Locate the cell with the specified text and output its [x, y] center coordinate. 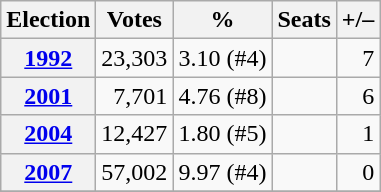
% [222, 20]
2001 [48, 96]
3.10 (#4) [222, 58]
1992 [48, 58]
Seats [304, 20]
2004 [48, 134]
7,701 [134, 96]
+/– [358, 20]
6 [358, 96]
9.97 (#4) [222, 172]
Votes [134, 20]
12,427 [134, 134]
2007 [48, 172]
1 [358, 134]
57,002 [134, 172]
4.76 (#8) [222, 96]
23,303 [134, 58]
1.80 (#5) [222, 134]
Election [48, 20]
7 [358, 58]
0 [358, 172]
